Locate the cell with the specified text and output its (x, y) center coordinate. 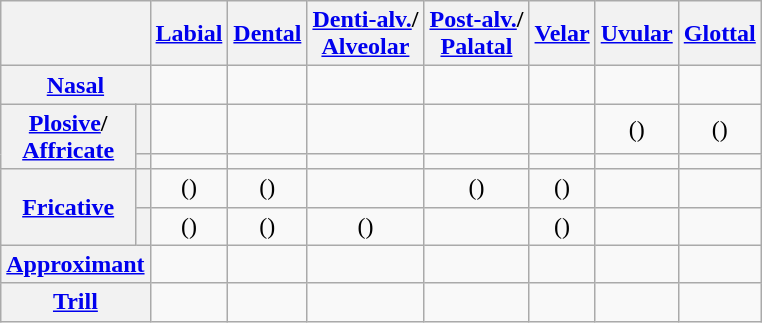
Dental (268, 34)
Glottal (720, 34)
Fricative (68, 207)
Post-alv./Palatal (476, 34)
Approximant (76, 264)
Nasal (76, 85)
Uvular (636, 34)
Labial (189, 34)
Velar (562, 34)
Plosive/Affricate (68, 136)
Denti-alv./Alveolar (366, 34)
Trill (76, 302)
